For the text-containing cell, return its midpoint in (X, Y) coordinate format. 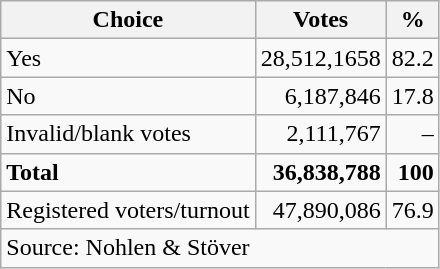
36,838,788 (320, 172)
– (412, 134)
No (128, 96)
% (412, 20)
Invalid/blank votes (128, 134)
28,512,1658 (320, 58)
Source: Nohlen & Stöver (220, 248)
Choice (128, 20)
Total (128, 172)
82.2 (412, 58)
47,890,086 (320, 210)
Yes (128, 58)
100 (412, 172)
76.9 (412, 210)
Registered voters/turnout (128, 210)
17.8 (412, 96)
2,111,767 (320, 134)
6,187,846 (320, 96)
Votes (320, 20)
